Find where the given text appears and provide that cell's center as (x, y) coordinate. 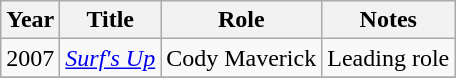
Year (30, 20)
Title (110, 20)
2007 (30, 58)
Surf's Up (110, 58)
Cody Maverick (242, 58)
Leading role (388, 58)
Role (242, 20)
Notes (388, 20)
